Locate the cell with the specified text and output its [x, y] center coordinate. 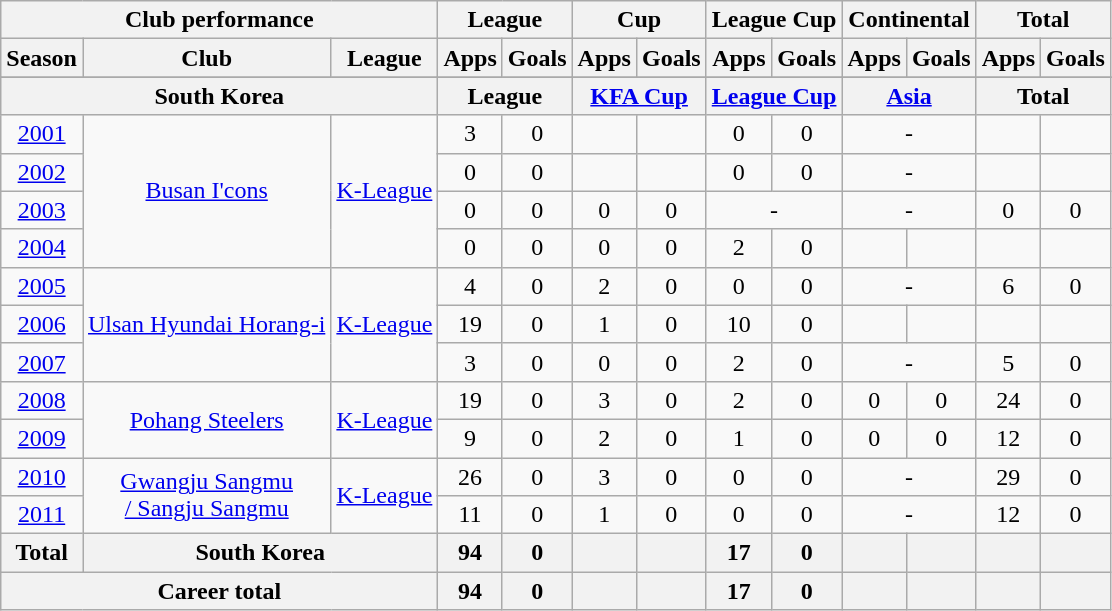
Pohang Steelers [206, 419]
Busan I'cons [206, 191]
4 [470, 286]
Season [42, 58]
2011 [42, 515]
6 [1008, 286]
2004 [42, 248]
29 [1008, 477]
Cup [639, 20]
Club [206, 58]
Ulsan Hyundai Horang-i [206, 324]
Gwangju Sangmu / Sangju Sangmu [206, 496]
2007 [42, 362]
Continental [909, 20]
24 [1008, 400]
Career total [220, 591]
9 [470, 438]
5 [1008, 362]
Asia [909, 96]
11 [470, 515]
2003 [42, 210]
10 [738, 324]
KFA Cup [639, 96]
26 [470, 477]
2001 [42, 134]
2008 [42, 400]
2010 [42, 477]
2009 [42, 438]
2006 [42, 324]
Club performance [220, 20]
2002 [42, 172]
2005 [42, 286]
